Scan for the cell matching the given text and deliver its (X, Y) coordinate at center. 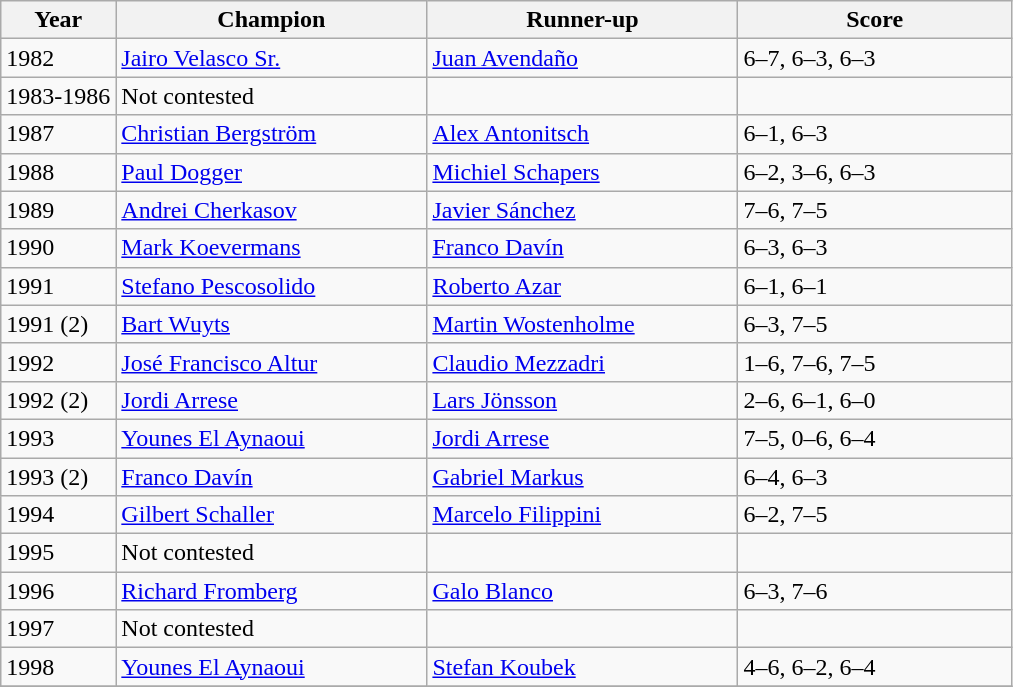
1990 (58, 248)
1997 (58, 629)
6–2, 3–6, 6–3 (875, 172)
Score (875, 20)
4–6, 6–2, 6–4 (875, 667)
1989 (58, 210)
6–3, 7–6 (875, 591)
1987 (58, 134)
6–2, 7–5 (875, 515)
Gilbert Schaller (272, 515)
Christian Bergström (272, 134)
Roberto Azar (582, 286)
Michiel Schapers (582, 172)
1983-1986 (58, 96)
Stefano Pescosolido (272, 286)
6–1, 6–1 (875, 286)
Lars Jönsson (582, 400)
Bart Wuyts (272, 324)
Juan Avendaño (582, 58)
Gabriel Markus (582, 477)
1993 (58, 438)
Paul Dogger (272, 172)
Mark Koevermans (272, 248)
Marcelo Filippini (582, 515)
1991 (58, 286)
1988 (58, 172)
6–3, 6–3 (875, 248)
6–4, 6–3 (875, 477)
Alex Antonitsch (582, 134)
Runner-up (582, 20)
1991 (2) (58, 324)
1982 (58, 58)
1993 (2) (58, 477)
1998 (58, 667)
Richard Fromberg (272, 591)
Stefan Koubek (582, 667)
1992 (58, 362)
7–6, 7–5 (875, 210)
Martin Wostenholme (582, 324)
6–3, 7–5 (875, 324)
Jairo Velasco Sr. (272, 58)
Galo Blanco (582, 591)
Javier Sánchez (582, 210)
Andrei Cherkasov (272, 210)
1994 (58, 515)
1992 (2) (58, 400)
6–1, 6–3 (875, 134)
6–7, 6–3, 6–3 (875, 58)
1996 (58, 591)
Claudio Mezzadri (582, 362)
Year (58, 20)
2–6, 6–1, 6–0 (875, 400)
7–5, 0–6, 6–4 (875, 438)
José Francisco Altur (272, 362)
Champion (272, 20)
1–6, 7–6, 7–5 (875, 362)
1995 (58, 553)
